Identify which cell holds the provided text, then report its [X, Y] central coordinate. 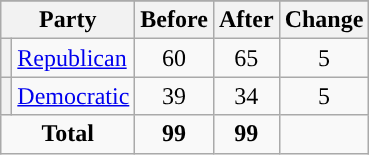
After [246, 20]
Democratic [74, 96]
Before [174, 20]
60 [174, 58]
65 [246, 58]
Change [324, 20]
34 [246, 96]
Party [68, 20]
39 [174, 96]
Total [68, 134]
Republican [74, 58]
